Return the [x, y] coordinate for the center point of the cell that contains the specified text.  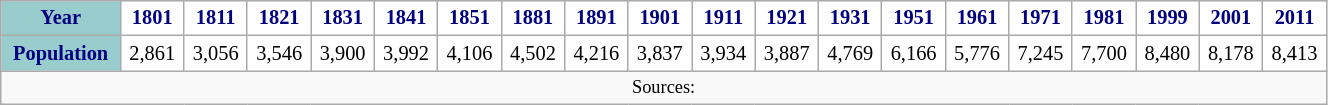
4,502 [532, 54]
1851 [470, 18]
2011 [1295, 18]
2,861 [152, 54]
1921 [786, 18]
8,480 [1168, 54]
3,934 [724, 54]
4,106 [470, 54]
7,700 [1104, 54]
3,992 [406, 54]
1901 [660, 18]
3,546 [278, 54]
1931 [850, 18]
5,776 [976, 54]
Sources: [664, 88]
7,245 [1040, 54]
1981 [1104, 18]
2001 [1230, 18]
1911 [724, 18]
1881 [532, 18]
1891 [596, 18]
8,178 [1230, 54]
1801 [152, 18]
1971 [1040, 18]
Population [61, 54]
3,056 [216, 54]
3,900 [342, 54]
3,837 [660, 54]
6,166 [914, 54]
4,216 [596, 54]
1961 [976, 18]
3,887 [786, 54]
1811 [216, 18]
1821 [278, 18]
1951 [914, 18]
1999 [1168, 18]
8,413 [1295, 54]
4,769 [850, 54]
1831 [342, 18]
1841 [406, 18]
Year [61, 18]
